Extract the [X, Y] coordinate from the center of the cell holding the provided text.  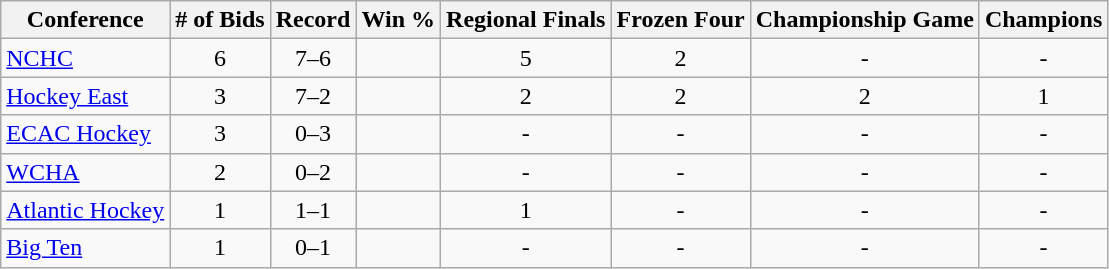
Hockey East [86, 96]
1–1 [313, 210]
NCHC [86, 58]
0–1 [313, 248]
Win % [398, 20]
6 [220, 58]
Champions [1043, 20]
Frozen Four [680, 20]
# of Bids [220, 20]
0–3 [313, 134]
Regional Finals [526, 20]
Record [313, 20]
Atlantic Hockey [86, 210]
WCHA [86, 172]
7–6 [313, 58]
5 [526, 58]
Championship Game [864, 20]
Conference [86, 20]
0–2 [313, 172]
ECAC Hockey [86, 134]
Big Ten [86, 248]
7–2 [313, 96]
